Output the (X, Y) coordinate of the center of the cell containing the given text.  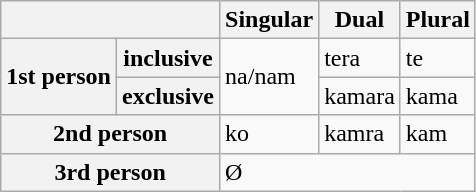
kama (438, 96)
kamara (360, 96)
kamra (360, 134)
Singular (270, 20)
kam (438, 134)
Dual (360, 20)
ko (270, 134)
inclusive (168, 58)
2nd person (110, 134)
Plural (438, 20)
3rd person (110, 172)
te (438, 58)
na/nam (270, 77)
1st person (59, 77)
Ø (348, 172)
exclusive (168, 96)
tera (360, 58)
